Return the (X, Y) coordinate for the center point of the cell that contains the specified text.  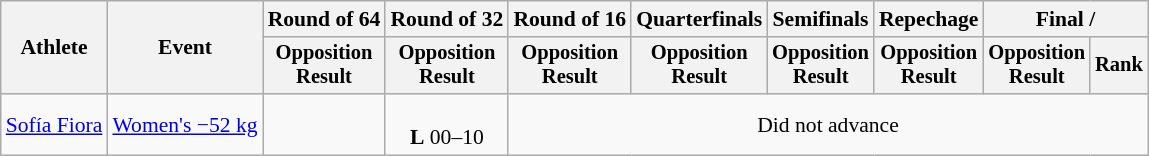
Athlete (54, 48)
Final / (1065, 19)
Event (184, 48)
Quarterfinals (699, 19)
Semifinals (820, 19)
L 00–10 (446, 124)
Round of 32 (446, 19)
Sofía Fiora (54, 124)
Did not advance (828, 124)
Round of 64 (324, 19)
Women's −52 kg (184, 124)
Rank (1119, 66)
Round of 16 (570, 19)
Repechage (929, 19)
